Determine the [X, Y] coordinate at the center of the cell enclosing the given text.  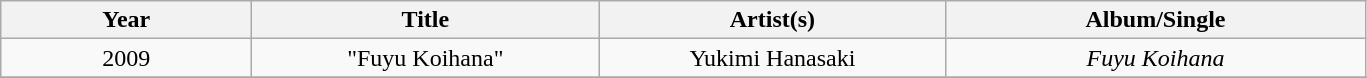
Yukimi Hanasaki [772, 58]
Fuyu Koihana [1156, 58]
Album/Single [1156, 20]
"Fuyu Koihana" [426, 58]
2009 [126, 58]
Title [426, 20]
Artist(s) [772, 20]
Year [126, 20]
